Identify which cell holds the provided text, then report its (X, Y) central coordinate. 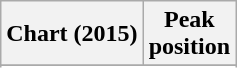
Chart (2015) (72, 34)
Peak position (189, 34)
